Find where the given text appears and provide that cell's center as [X, Y] coordinate. 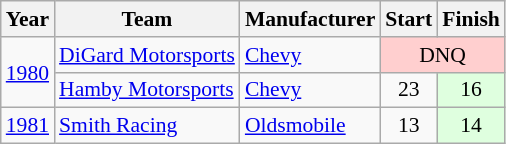
DNQ [442, 55]
Finish [471, 19]
Start [408, 19]
23 [408, 90]
13 [408, 126]
14 [471, 126]
Manufacturer [310, 19]
Year [28, 19]
Hamby Motorsports [147, 90]
1980 [28, 72]
1981 [28, 126]
Team [147, 19]
Smith Racing [147, 126]
16 [471, 90]
Oldsmobile [310, 126]
DiGard Motorsports [147, 55]
